Identify which cell holds the provided text, then report its (X, Y) central coordinate. 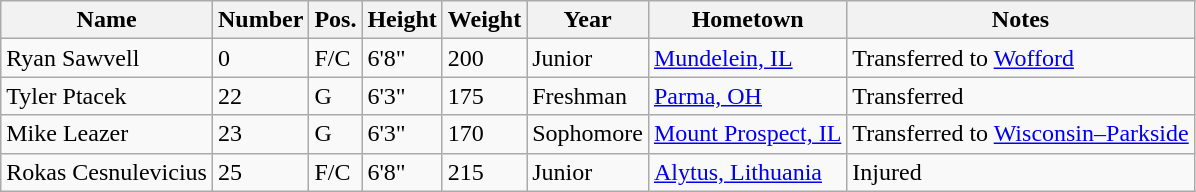
170 (484, 134)
Pos. (336, 20)
Mike Leazer (107, 134)
175 (484, 96)
23 (260, 134)
Rokas Cesnulevicius (107, 172)
Mundelein, IL (747, 58)
Weight (484, 20)
Ryan Sawvell (107, 58)
200 (484, 58)
0 (260, 58)
Name (107, 20)
Hometown (747, 20)
Transferred (1020, 96)
22 (260, 96)
Parma, OH (747, 96)
Number (260, 20)
Freshman (588, 96)
Sophomore (588, 134)
Tyler Ptacek (107, 96)
Transferred to Wofford (1020, 58)
Injured (1020, 172)
Alytus, Lithuania (747, 172)
Height (402, 20)
Notes (1020, 20)
Transferred to Wisconsin–Parkside (1020, 134)
25 (260, 172)
Year (588, 20)
Mount Prospect, IL (747, 134)
215 (484, 172)
